Provide the (x, y) coordinate of the cell's center where the given text is located.  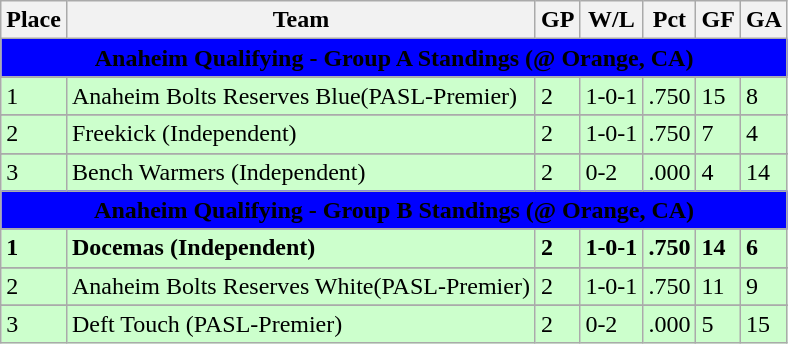
GA (764, 20)
6 (764, 248)
Anaheim Qualifying - Group B Standings (@ Orange, CA) (394, 210)
GP (557, 20)
Anaheim Qualifying - Group A Standings (@ Orange, CA) (394, 58)
Anaheim Bolts Reserves White(PASL-Premier) (300, 286)
Bench Warmers (Independent) (300, 172)
Docemas (Independent) (300, 248)
7 (718, 134)
Pct (670, 20)
8 (764, 96)
5 (718, 324)
11 (718, 286)
Deft Touch (PASL-Premier) (300, 324)
W/L (612, 20)
Freekick (Independent) (300, 134)
Anaheim Bolts Reserves Blue(PASL-Premier) (300, 96)
GF (718, 20)
9 (764, 286)
Place (34, 20)
Team (300, 20)
